Capture the cell that displays the provided text and extract its [X, Y] central coordinate. 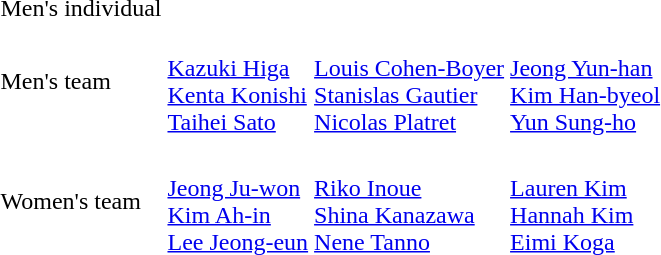
Louis Cohen-BoyerStanislas GautierNicolas Platret [410, 82]
Kazuki HigaKenta KonishiTaihei Sato [238, 82]
